Return [x, y] of the center of cell containing provided text 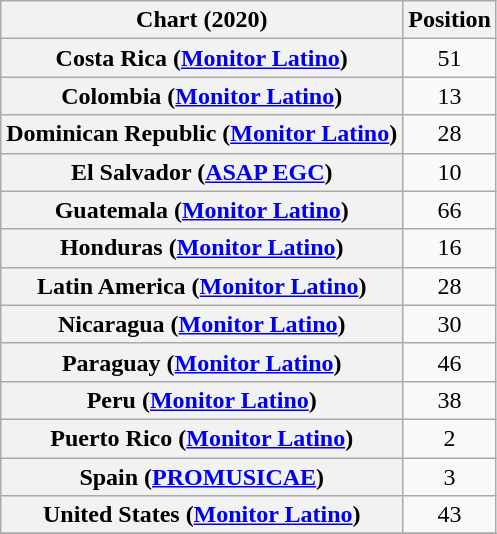
Latin America (Monitor Latino) [202, 286]
Nicaragua (Monitor Latino) [202, 324]
Spain (PROMUSICAE) [202, 477]
38 [450, 400]
Dominican Republic (Monitor Latino) [202, 134]
66 [450, 210]
Colombia (Monitor Latino) [202, 96]
Honduras (Monitor Latino) [202, 248]
Chart (2020) [202, 20]
46 [450, 362]
United States (Monitor Latino) [202, 515]
Guatemala (Monitor Latino) [202, 210]
El Salvador (ASAP EGC) [202, 172]
13 [450, 96]
3 [450, 477]
Costa Rica (Monitor Latino) [202, 58]
30 [450, 324]
Peru (Monitor Latino) [202, 400]
2 [450, 438]
10 [450, 172]
Position [450, 20]
43 [450, 515]
16 [450, 248]
51 [450, 58]
Puerto Rico (Monitor Latino) [202, 438]
Paraguay (Monitor Latino) [202, 362]
